Search for the cell housing the specified text and yield its [x, y] center coordinate. 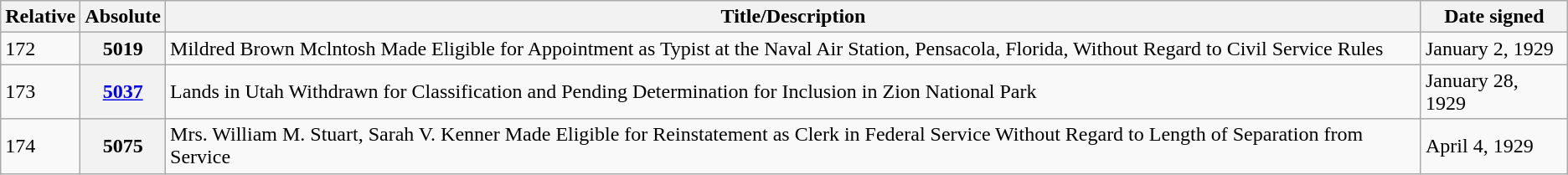
January 2, 1929 [1494, 49]
172 [40, 49]
Absolute [123, 17]
173 [40, 92]
Mildred Brown Mclntosh Made Eligible for Appointment as Typist at the Naval Air Station, Pensacola, Florida, Without Regard to Civil Service Rules [794, 49]
April 4, 1929 [1494, 146]
Title/Description [794, 17]
Relative [40, 17]
January 28, 1929 [1494, 92]
5075 [123, 146]
5019 [123, 49]
Date signed [1494, 17]
5037 [123, 92]
174 [40, 146]
Lands in Utah Withdrawn for Classification and Pending Determination for Inclusion in Zion National Park [794, 92]
